Search for the cell housing the specified text and yield its [x, y] center coordinate. 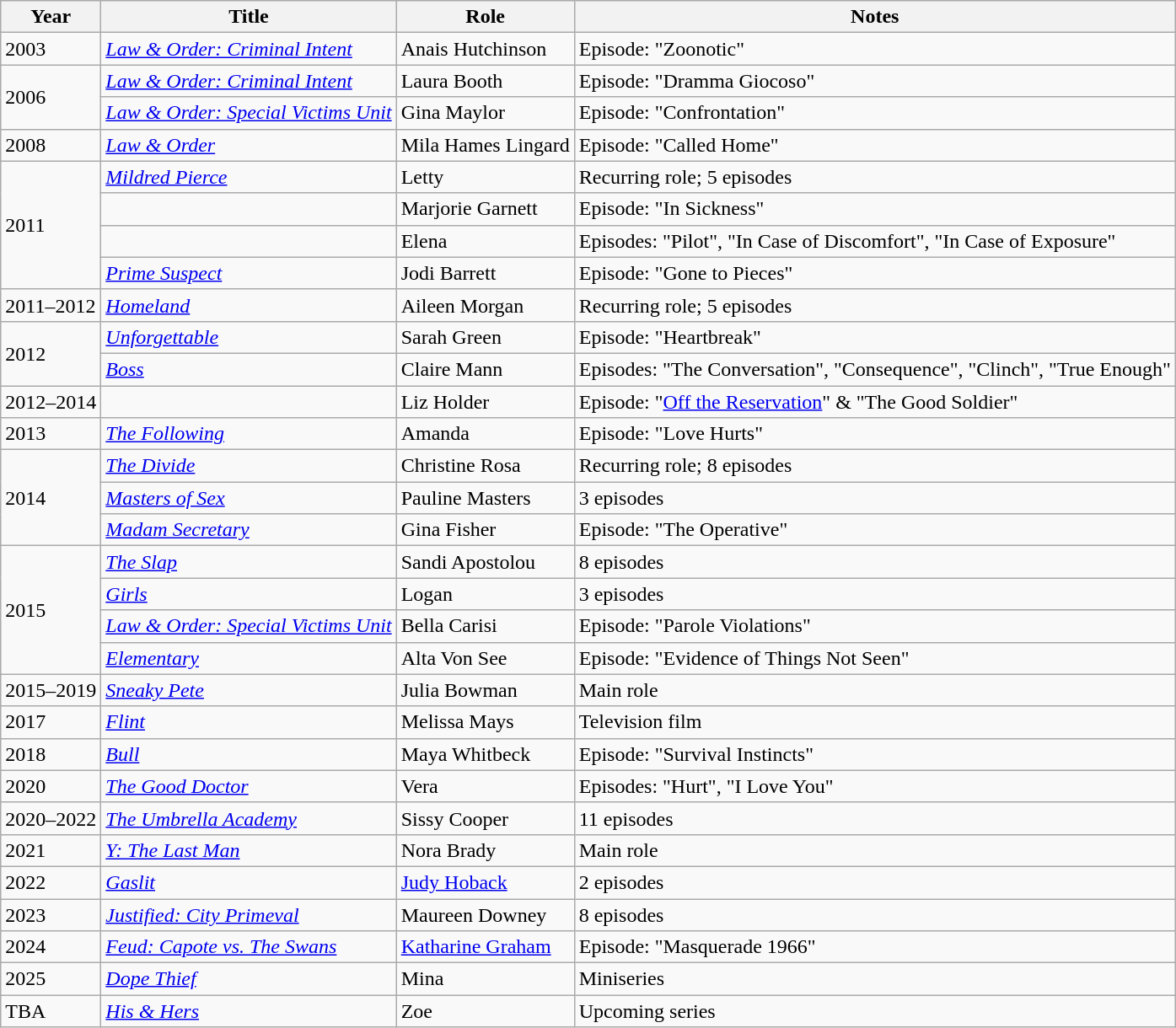
Liz Holder [486, 402]
Homeland [249, 305]
Zoe [486, 1011]
Sneaky Pete [249, 690]
The Following [249, 434]
Jodi Barrett [486, 273]
2011–2012 [51, 305]
2025 [51, 979]
2024 [51, 947]
Episode: "In Sickness" [875, 209]
2012 [51, 353]
Episodes: "Hurt", "I Love You" [875, 786]
Amanda [486, 434]
Role [486, 17]
Upcoming series [875, 1011]
Episode: "Heartbreak" [875, 337]
Episode: "Gone to Pieces" [875, 273]
Logan [486, 594]
Sissy Cooper [486, 818]
Claire Mann [486, 369]
Mina [486, 979]
His & Hers [249, 1011]
Bella Carisi [486, 626]
Dope Thief [249, 979]
Elena [486, 241]
The Slap [249, 562]
2 episodes [875, 882]
Mildred Pierce [249, 177]
Elementary [249, 658]
Sandi Apostolou [486, 562]
Episode: "Zoonotic" [875, 49]
Boss [249, 369]
Christine Rosa [486, 466]
2020–2022 [51, 818]
Madam Secretary [249, 530]
Episode: "Called Home" [875, 145]
2015–2019 [51, 690]
2023 [51, 914]
2017 [51, 722]
The Good Doctor [249, 786]
2011 [51, 225]
Aileen Morgan [486, 305]
The Umbrella Academy [249, 818]
Bull [249, 754]
Flint [249, 722]
2012–2014 [51, 402]
Recurring role; 8 episodes [875, 466]
2013 [51, 434]
Gina Fisher [486, 530]
Episode: "Parole Violations" [875, 626]
11 episodes [875, 818]
Episode: "Dramma Giocoso" [875, 81]
Gina Maylor [486, 113]
2018 [51, 754]
Girls [249, 594]
Mila Hames Lingard [486, 145]
Episode: "Off the Reservation" & "The Good Soldier" [875, 402]
2015 [51, 610]
Justified: City Primeval [249, 914]
Sarah Green [486, 337]
2022 [51, 882]
Episodes: "The Conversation", "Consequence", "Clinch", "True Enough" [875, 369]
Masters of Sex [249, 498]
Episodes: "Pilot", "In Case of Discomfort", "In Case of Exposure" [875, 241]
Prime Suspect [249, 273]
The Divide [249, 466]
2020 [51, 786]
Episode: "Love Hurts" [875, 434]
Judy Hoback [486, 882]
TBA [51, 1011]
Vera [486, 786]
Laura Booth [486, 81]
Maureen Downey [486, 914]
Julia Bowman [486, 690]
Unforgettable [249, 337]
2014 [51, 498]
Letty [486, 177]
Nora Brady [486, 850]
Law & Order [249, 145]
Pauline Masters [486, 498]
Year [51, 17]
Maya Whitbeck [486, 754]
Notes [875, 17]
Episode: "The Operative" [875, 530]
Miniseries [875, 979]
2008 [51, 145]
Episode: "Evidence of Things Not Seen" [875, 658]
Television film [875, 722]
Episode: "Masquerade 1966" [875, 947]
Alta Von See [486, 658]
Katharine Graham [486, 947]
Episode: "Survival Instincts" [875, 754]
Episode: "Confrontation" [875, 113]
Marjorie Garnett [486, 209]
2021 [51, 850]
Anais Hutchinson [486, 49]
Gaslit [249, 882]
Feud: Capote vs. The Swans [249, 947]
2003 [51, 49]
Y: The Last Man [249, 850]
2006 [51, 97]
Melissa Mays [486, 722]
Title [249, 17]
